Scan for the cell matching the given text and deliver its (X, Y) coordinate at center. 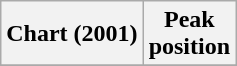
Peakposition (189, 34)
Chart (2001) (72, 34)
